Detect which cell encompasses the target text, then output its (x, y) center coordinate. 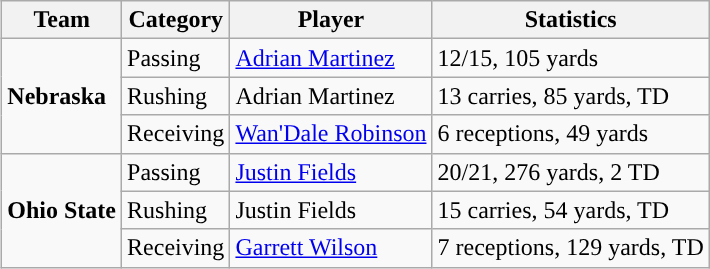
Wan'Dale Robinson (331, 134)
20/21, 276 yards, 2 TD (570, 172)
Team (62, 20)
Player (331, 20)
6 receptions, 49 yards (570, 134)
Ohio State (62, 210)
13 carries, 85 yards, TD (570, 96)
12/15, 105 yards (570, 58)
Statistics (570, 20)
Category (176, 20)
15 carries, 54 yards, TD (570, 210)
Nebraska (62, 96)
7 receptions, 129 yards, TD (570, 248)
Garrett Wilson (331, 248)
